For the text-containing cell, return its midpoint in [X, Y] coordinate format. 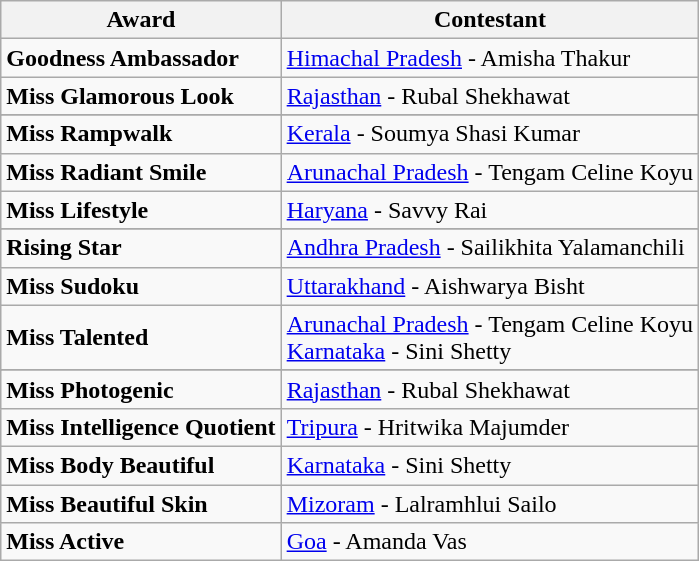
Miss Intelligence Quotient [141, 427]
Miss Sudoku [141, 286]
Miss Talented [141, 338]
Rising Star [141, 248]
Uttarakhand - Aishwarya Bisht [490, 286]
Himachal Pradesh - Amisha Thakur [490, 58]
Miss Photogenic [141, 389]
Miss Body Beautiful [141, 465]
Miss Active [141, 542]
Miss Radiant Smile [141, 172]
Contestant [490, 20]
Miss Glamorous Look [141, 96]
Karnataka - Sini Shetty [490, 465]
Mizoram - Lalramhlui Sailo [490, 503]
Miss Rampwalk [141, 134]
Haryana - Savvy Rai [490, 210]
Tripura - Hritwika Majumder [490, 427]
Andhra Pradesh - Sailikhita Yalamanchili [490, 248]
Goodness Ambassador [141, 58]
Arunachal Pradesh - Tengam Celine Koyu [490, 172]
Goa - Amanda Vas [490, 542]
Kerala - Soumya Shasi Kumar [490, 134]
Arunachal Pradesh - Tengam Celine KoyuKarnataka - Sini Shetty [490, 338]
Miss Lifestyle [141, 210]
Miss Beautiful Skin [141, 503]
Award [141, 20]
